From the cell containing the given text, extract its center point as (x, y) coordinate. 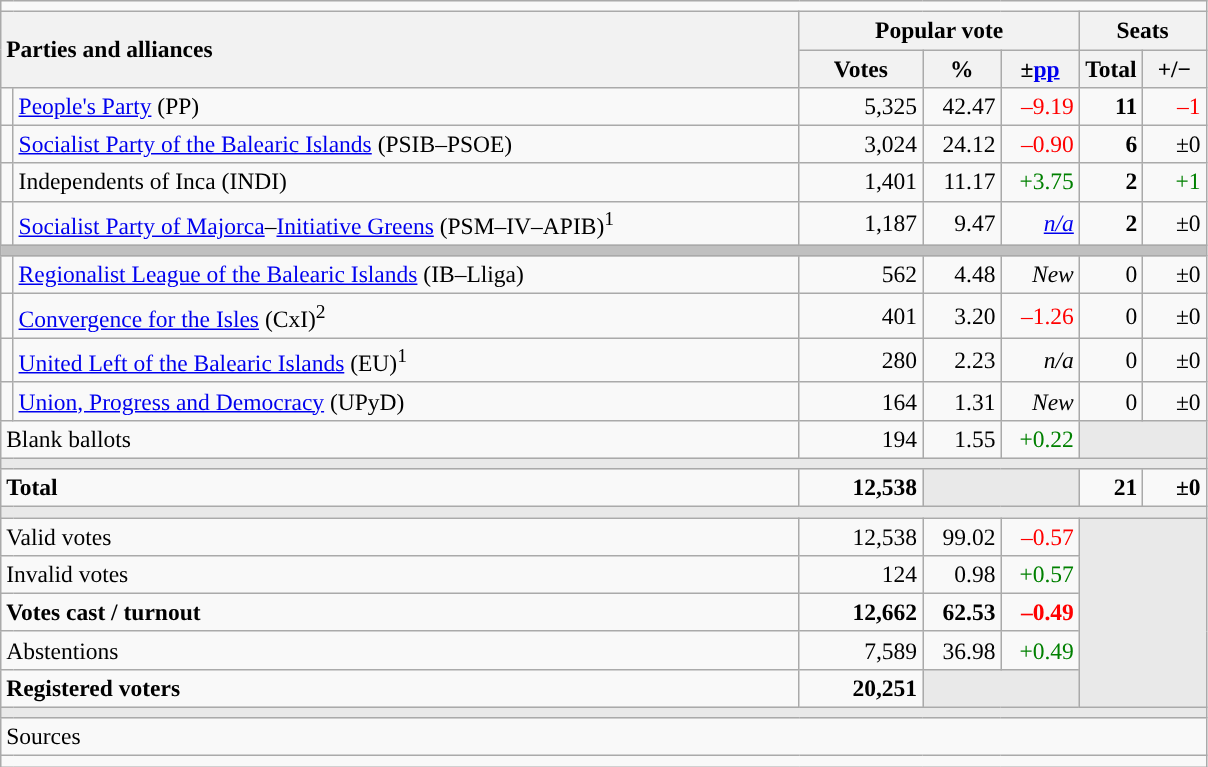
Valid votes (400, 536)
4.48 (961, 275)
3.20 (961, 316)
+0.49 (1040, 650)
Sources (604, 737)
6 (1110, 144)
Parties and alliances (400, 49)
21 (1110, 488)
9.47 (961, 223)
Socialist Party of Majorca–Initiative Greens (PSM–IV–APIB)1 (406, 223)
–1.26 (1040, 316)
+3.75 (1040, 182)
124 (860, 574)
Independents of Inca (INDI) (406, 182)
42.47 (961, 106)
562 (860, 275)
0.98 (961, 574)
1.31 (961, 401)
1,401 (860, 182)
Convergence for the Isles (CxI)2 (406, 316)
±pp (1040, 68)
Invalid votes (400, 574)
Blank ballots (400, 439)
24.12 (961, 144)
–0.57 (1040, 536)
+1 (1174, 182)
5,325 (860, 106)
2.23 (961, 360)
Votes cast / turnout (400, 612)
280 (860, 360)
United Left of the Balearic Islands (EU)1 (406, 360)
Union, Progress and Democracy (UPyD) (406, 401)
People's Party (PP) (406, 106)
–9.19 (1040, 106)
164 (860, 401)
–1 (1174, 106)
36.98 (961, 650)
7,589 (860, 650)
% (961, 68)
Seats (1142, 30)
12,662 (860, 612)
Socialist Party of the Balearic Islands (PSIB–PSOE) (406, 144)
11 (1110, 106)
62.53 (961, 612)
–0.49 (1040, 612)
401 (860, 316)
1.55 (961, 439)
Regionalist League of the Balearic Islands (IB–Lliga) (406, 275)
194 (860, 439)
11.17 (961, 182)
+0.22 (1040, 439)
3,024 (860, 144)
Votes (860, 68)
Popular vote (939, 30)
+0.57 (1040, 574)
99.02 (961, 536)
–0.90 (1040, 144)
1,187 (860, 223)
Abstentions (400, 650)
Registered voters (400, 688)
+/− (1174, 68)
20,251 (860, 688)
